Output the (X, Y) coordinate of the center of the cell containing the given text.  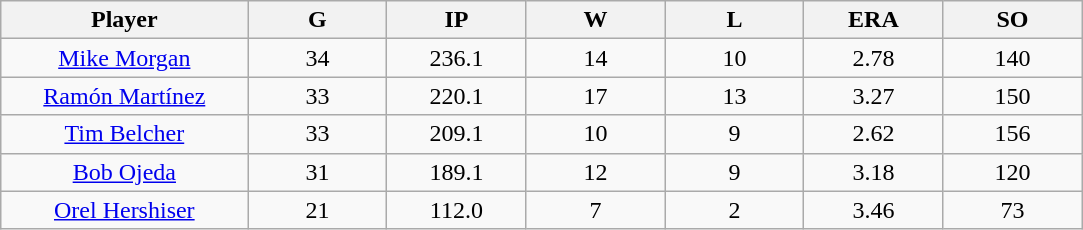
2.78 (874, 58)
G (318, 20)
Tim Belcher (124, 134)
156 (1012, 134)
2 (734, 210)
SO (1012, 20)
Player (124, 20)
Orel Hershiser (124, 210)
73 (1012, 210)
17 (596, 96)
2.62 (874, 134)
7 (596, 210)
IP (456, 20)
21 (318, 210)
189.1 (456, 172)
Mike Morgan (124, 58)
Ramón Martínez (124, 96)
ERA (874, 20)
W (596, 20)
Bob Ojeda (124, 172)
120 (1012, 172)
34 (318, 58)
14 (596, 58)
L (734, 20)
220.1 (456, 96)
3.18 (874, 172)
3.27 (874, 96)
12 (596, 172)
236.1 (456, 58)
31 (318, 172)
112.0 (456, 210)
13 (734, 96)
140 (1012, 58)
209.1 (456, 134)
150 (1012, 96)
3.46 (874, 210)
